Output the [x, y] coordinate of the center of the cell containing the given text.  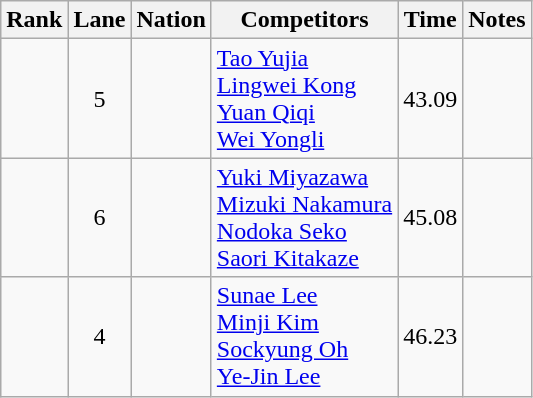
Notes [497, 20]
45.08 [430, 218]
Lane [100, 20]
Time [430, 20]
Yuki MiyazawaMizuki NakamuraNodoka SekoSaori Kitakaze [304, 218]
Rank [34, 20]
Competitors [304, 20]
Nation [171, 20]
Tao YujiaLingwei KongYuan QiqiWei Yongli [304, 98]
46.23 [430, 336]
43.09 [430, 98]
6 [100, 218]
4 [100, 336]
5 [100, 98]
Sunae LeeMinji KimSockyung OhYe-Jin Lee [304, 336]
